Pinpoint the cell where the given text exists, returning its [x, y] midpoint coordinate. 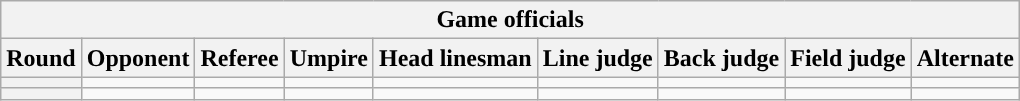
Line judge [598, 58]
Alternate [965, 58]
Round [41, 58]
Umpire [328, 58]
Game officials [510, 20]
Referee [240, 58]
Opponent [138, 58]
Field judge [848, 58]
Head linesman [455, 58]
Back judge [721, 58]
